Determine the [X, Y] coordinate at the center of the cell enclosing the given text.  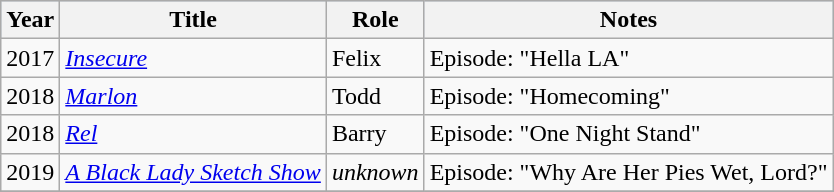
A Black Lady Sketch Show [194, 172]
2019 [30, 172]
Notes [628, 20]
Episode: "Homecoming" [628, 96]
Episode: "Hella LA" [628, 58]
Year [30, 20]
Barry [375, 134]
Episode: "Why Are Her Pies Wet, Lord?" [628, 172]
Rel [194, 134]
Title [194, 20]
Felix [375, 58]
Marlon [194, 96]
Role [375, 20]
unknown [375, 172]
Episode: "One Night Stand" [628, 134]
Insecure [194, 58]
2017 [30, 58]
Todd [375, 96]
